Pinpoint the cell where the given text exists, returning its [X, Y] midpoint coordinate. 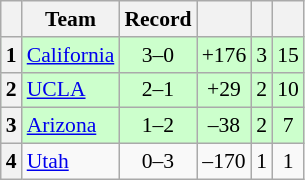
0–3 [158, 162]
4 [12, 162]
+176 [224, 55]
California [71, 55]
2–1 [158, 90]
Team [71, 19]
+29 [224, 90]
UCLA [71, 90]
–170 [224, 162]
3–0 [158, 55]
Record [158, 19]
15 [288, 55]
–38 [224, 126]
7 [288, 126]
10 [288, 90]
Arizona [71, 126]
Utah [71, 162]
1–2 [158, 126]
